Scan for the cell matching the given text and deliver its (X, Y) coordinate at center. 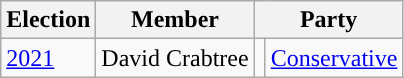
Member (175, 20)
2021 (48, 58)
Conservative (334, 58)
David Crabtree (175, 58)
Election (48, 20)
Party (328, 20)
